Identify which cell holds the provided text, then report its (x, y) central coordinate. 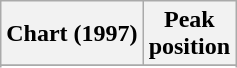
Chart (1997) (72, 34)
Peakposition (189, 34)
